Determine the (x, y) coordinate at the center of the cell enclosing the given text.  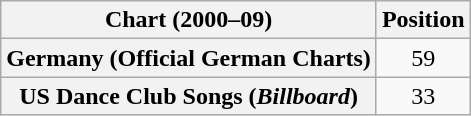
Germany (Official German Charts) (189, 58)
Position (423, 20)
Chart (2000–09) (189, 20)
33 (423, 96)
59 (423, 58)
US Dance Club Songs (Billboard) (189, 96)
